Output the (x, y) coordinate of the center of the cell containing the given text.  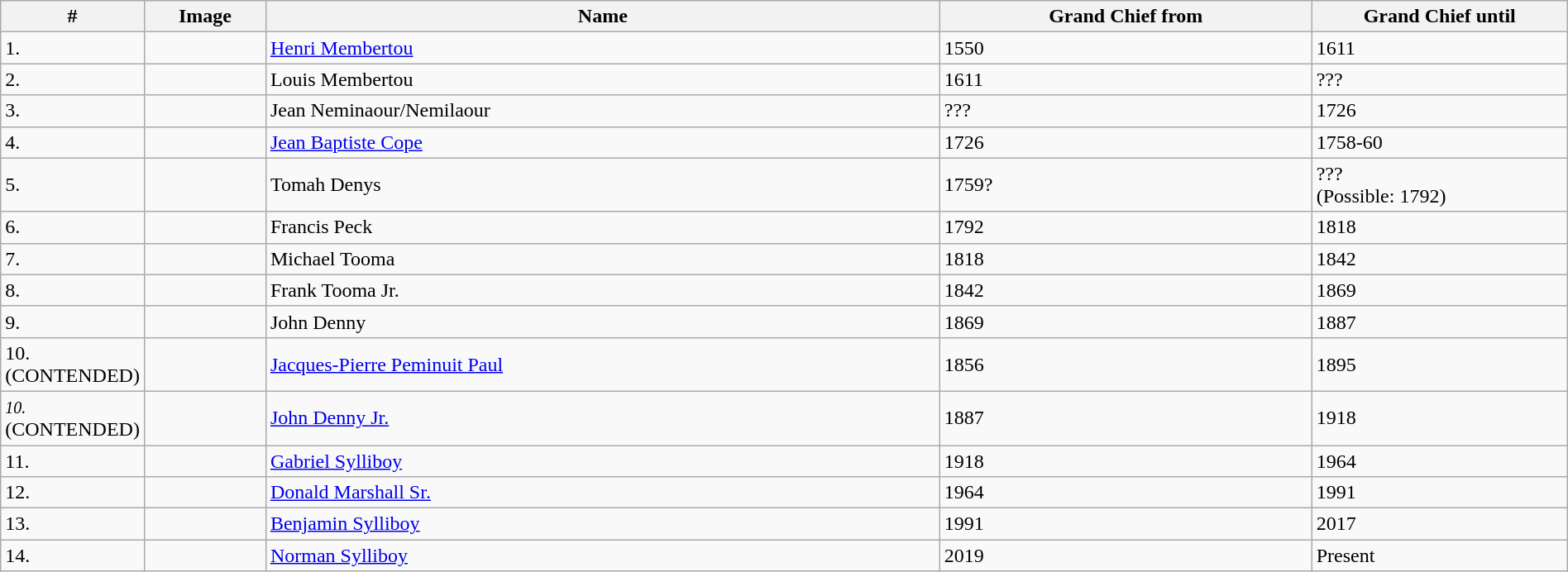
13. (73, 524)
9. (73, 322)
Grand Chief from (1126, 17)
1792 (1126, 227)
Grand Chief until (1439, 17)
1. (73, 48)
# (73, 17)
5. (73, 185)
Francis Peck (602, 227)
Louis Membertou (602, 79)
John Denny Jr. (602, 418)
1550 (1126, 48)
Jacques-Pierre Peminuit Paul (602, 364)
Donald Marshall Sr. (602, 493)
1759? (1126, 185)
11. (73, 460)
Tomah Denys (602, 185)
6. (73, 227)
12. (73, 493)
Henri Membertou (602, 48)
Benjamin Sylliboy (602, 524)
2. (73, 79)
John Denny (602, 322)
Gabriel Sylliboy (602, 460)
10. (CONTENDED) (73, 364)
Norman Sylliboy (602, 555)
Jean Neminaour/Nemilaour (602, 111)
7. (73, 259)
3. (73, 111)
1758-60 (1439, 142)
1895 (1439, 364)
14. (73, 555)
Michael Tooma (602, 259)
Present (1439, 555)
Jean Baptiste Cope (602, 142)
8. (73, 290)
2019 (1126, 555)
1856 (1126, 364)
10.(CONTENDED) (73, 418)
Image (205, 17)
???(Possible: 1792) (1439, 185)
4. (73, 142)
Frank Tooma Jr. (602, 290)
2017 (1439, 524)
Name (602, 17)
